Output the (x, y) coordinate of the center of the cell containing the given text.  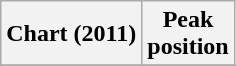
Chart (2011) (72, 34)
Peakposition (188, 34)
